Identify which cell holds the provided text, then report its [X, Y] central coordinate. 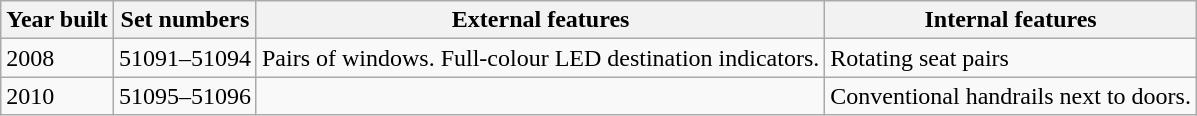
2008 [58, 58]
External features [540, 20]
2010 [58, 96]
Year built [58, 20]
51095–51096 [184, 96]
51091–51094 [184, 58]
Rotating seat pairs [1011, 58]
Set numbers [184, 20]
Pairs of windows. Full-colour LED destination indicators. [540, 58]
Internal features [1011, 20]
Conventional handrails next to doors. [1011, 96]
